Return [X, Y] of the center of cell containing provided text 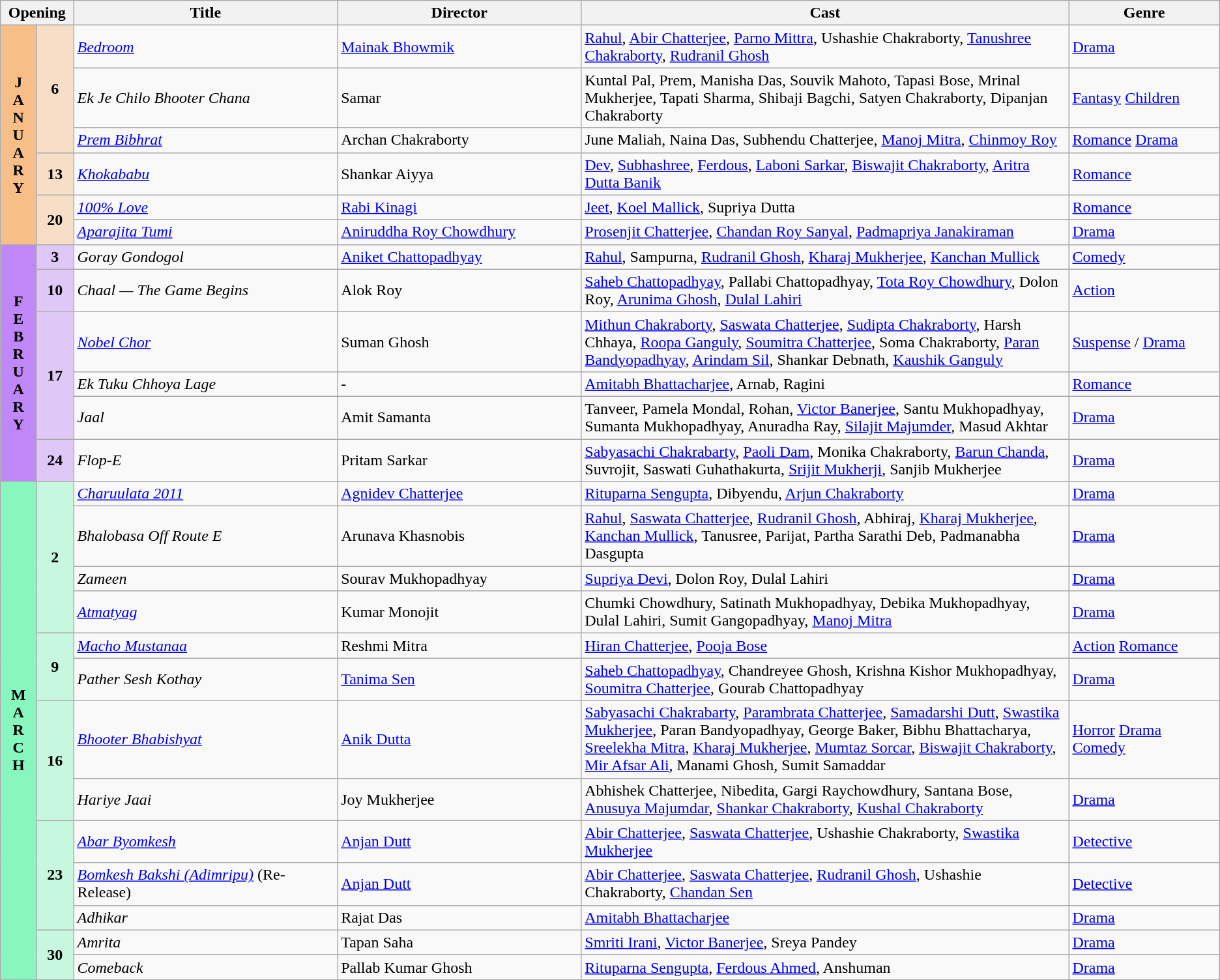
Aniruddha Roy Chowdhury [459, 232]
Bedroom [206, 47]
Dev, Subhashree, Ferdous, Laboni Sarkar, Biswajit Chakraborty, Aritra Dutta Banik [825, 173]
Ek Je Chilo Bhooter Chana [206, 98]
Action [1144, 291]
Supriya Devi, Dolon Roy, Dulal Lahiri [825, 579]
Suman Ghosh [459, 341]
- [459, 384]
30 [55, 955]
Rahul, Saswata Chatterjee, Rudranil Ghosh, Abhiraj, Kharaj Mukherjee, Kanchan Mullick, Tanusree, Parijat, Partha Sarathi Deb, Padmanabha Dasgupta [825, 536]
Macho Mustanaa [206, 646]
Rituparna Sengupta, Ferdous Ahmed, Anshuman [825, 967]
17 [55, 375]
Khokababu [206, 173]
100% Love [206, 207]
Arunava Khasnobis [459, 536]
9 [55, 667]
Samar [459, 98]
Aparajita Tumi [206, 232]
Jeet, Koel Mallick, Supriya Dutta [825, 207]
Genre [1144, 13]
June Maliah, Naina Das, Subhendu Chatterjee, Manoj Mitra, Chinmoy Roy [825, 140]
Prem Bibhrat [206, 140]
2 [55, 558]
Bomkesh Bakshi (Adimripu) (Re-Release) [206, 884]
Archan Chakraborty [459, 140]
Shankar Aiyya [459, 173]
Smriti Irani, Victor Banerjee, Sreya Pandey [825, 942]
Opening [37, 13]
MARCH [18, 731]
Tapan Saha [459, 942]
6 [55, 89]
Ek Tuku Chhoya Lage [206, 384]
Mainak Bhowmik [459, 47]
3 [55, 257]
20 [55, 220]
Alok Roy [459, 291]
JANUARY [18, 135]
Anik Dutta [459, 739]
23 [55, 875]
Suspense / Drama [1144, 341]
Cast [825, 13]
Rituparna Sengupta, Dibyendu, Arjun Chakraborty [825, 494]
Abir Chatterjee, Saswata Chatterjee, Ushashie Chakraborty, Swastika Mukherjee [825, 842]
Kuntal Pal, Prem, Manisha Das, Souvik Mahoto, Tapasi Bose, Mrinal Mukherjee, Tapati Sharma, Shibaji Bagchi, Satyen Chakraborty, Dipanjan Chakraborty [825, 98]
Nobel Chor [206, 341]
24 [55, 460]
Fantasy Children [1144, 98]
Jaal [206, 417]
13 [55, 173]
Pather Sesh Kothay [206, 679]
Zameen [206, 579]
Director [459, 13]
16 [55, 760]
Pritam Sarkar [459, 460]
Sabyasachi Chakrabarty, Paoli Dam, Monika Chakraborty, Barun Chanda, Suvrojit, Saswati Guhathakurta, Srijit Mukherji, Sanjib Mukherjee [825, 460]
Prosenjit Chatterjee, Chandan Roy Sanyal, Padmapriya Janakiraman [825, 232]
Rabi Kinagi [459, 207]
Charuulata 2011 [206, 494]
Rahul, Sampurna, Rudranil Ghosh, Kharaj Mukherjee, Kanchan Mullick [825, 257]
Atmatyag [206, 612]
Amrita [206, 942]
Saheb Chattopadhyay, Pallabi Chattopadhyay, Tota Roy Chowdhury, Dolon Roy, Arunima Ghosh, Dulal Lahiri [825, 291]
Tanveer, Pamela Mondal, Rohan, Victor Banerjee, Santu Mukhopadhyay, Sumanta Mukhopadhyay, Anuradha Ray, Silajit Majumder, Masud Akhtar [825, 417]
10 [55, 291]
Aniket Chattopadhyay [459, 257]
Flop-E [206, 460]
Abar Byomkesh [206, 842]
Adhikar [206, 917]
Joy Mukherjee [459, 799]
Tanima Sen [459, 679]
Pallab Kumar Ghosh [459, 967]
Hiran Chatterjee, Pooja Bose [825, 646]
Horror Drama Comedy [1144, 739]
Bhalobasa Off Route E [206, 536]
Bhooter Bhabishyat [206, 739]
Abir Chatterjee, Saswata Chatterjee, Rudranil Ghosh, Ushashie Chakraborty, Chandan Sen [825, 884]
Amitabh Bhattacharjee, Arnab, Ragini [825, 384]
Chaal — The Game Begins [206, 291]
Action Romance [1144, 646]
Saheb Chattopadhyay, Chandreyee Ghosh, Krishna Kishor Mukhopadhyay, Soumitra Chatterjee, Gourab Chattopadhyay [825, 679]
Rajat Das [459, 917]
Chumki Chowdhury, Satinath Mukhopadhyay, Debika Mukhopadhyay, Dulal Lahiri, Sumit Gangopadhyay, Manoj Mitra [825, 612]
Goray Gondogol [206, 257]
Reshmi Mitra [459, 646]
Sourav Mukhopadhyay [459, 579]
Romance Drama [1144, 140]
Title [206, 13]
Comedy [1144, 257]
Abhishek Chatterjee, Nibedita, Gargi Raychowdhury, Santana Bose, Anusuya Majumdar, Shankar Chakraborty, Kushal Chakraborty [825, 799]
Rahul, Abir Chatterjee, Parno Mittra, Ushashie Chakraborty, Tanushree Chakraborty, Rudranil Ghosh [825, 47]
Amitabh Bhattacharjee [825, 917]
FEBRUARY [18, 362]
Agnidev Chatterjee [459, 494]
Hariye Jaai [206, 799]
Comeback [206, 967]
Kumar Monojit [459, 612]
Amit Samanta [459, 417]
